Return [X, Y] of the center of cell containing provided text 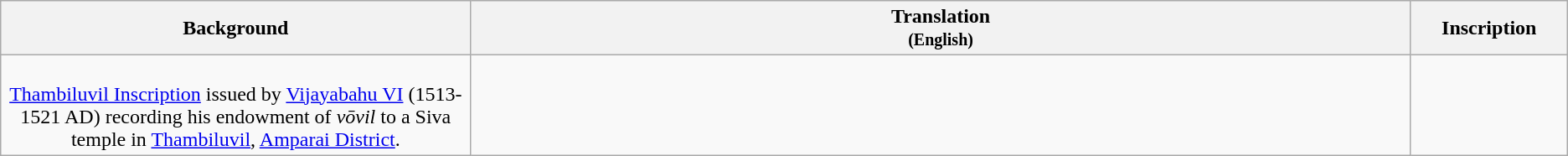
Thambiluvil Inscription issued by Vijayabahu VI (1513-1521 AD) recording his endowment of vōvil to a Siva temple in Thambiluvil, Amparai District. [236, 106]
Background [236, 29]
Translation(English) [941, 29]
Inscription [1489, 29]
